Search for the cell housing the specified text and yield its (X, Y) center coordinate. 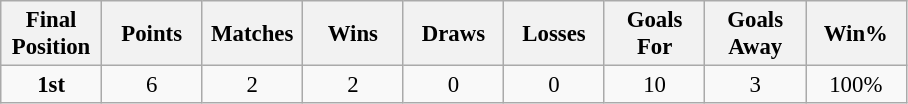
Final Position (52, 34)
1st (52, 85)
Win% (856, 34)
Points (152, 34)
Wins (354, 34)
100% (856, 85)
3 (756, 85)
6 (152, 85)
Losses (554, 34)
Draws (454, 34)
Matches (252, 34)
Goals For (654, 34)
Goals Away (756, 34)
10 (654, 85)
